Extract the (X, Y) coordinate from the center of the cell holding the provided text.  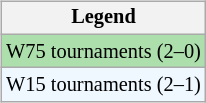
Legend (103, 18)
W75 tournaments (2–0) (103, 51)
W15 tournaments (2–1) (103, 85)
